Return [x, y] of the center of cell containing provided text 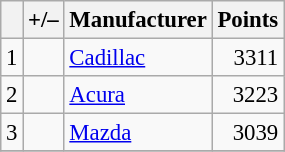
Acura [138, 95]
+/– [44, 20]
Mazda [138, 133]
3039 [248, 133]
3 [12, 133]
3311 [248, 58]
Points [248, 20]
2 [12, 95]
Cadillac [138, 58]
3223 [248, 95]
Manufacturer [138, 20]
1 [12, 58]
